For the text-containing cell, return its midpoint in (x, y) coordinate format. 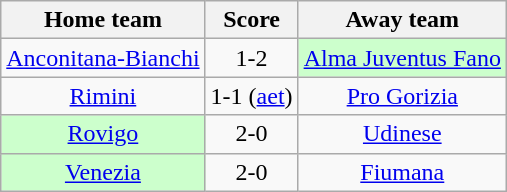
Fiumana (402, 172)
Score (252, 20)
Away team (402, 20)
1-1 (aet) (252, 96)
Anconitana-Bianchi (103, 58)
Rovigo (103, 134)
Udinese (402, 134)
1-2 (252, 58)
Home team (103, 20)
Pro Gorizia (402, 96)
Alma Juventus Fano (402, 58)
Rimini (103, 96)
Venezia (103, 172)
